Output the (X, Y) coordinate of the center of the cell containing the given text.  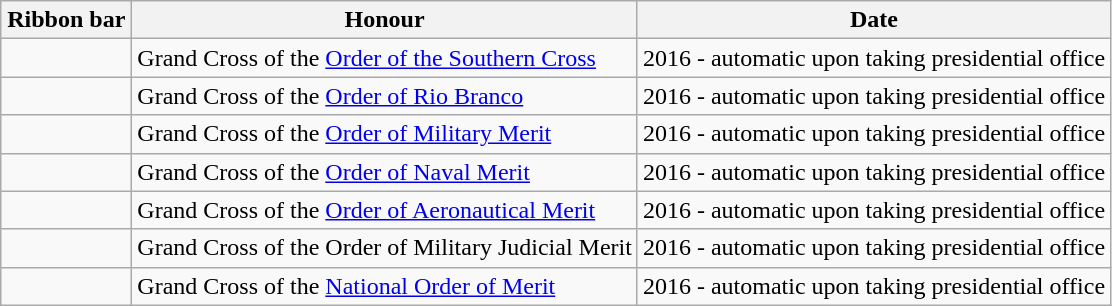
Grand Cross of the Order of Rio Branco (385, 96)
Grand Cross of the Order of Military Judicial Merit (385, 248)
Grand Cross of the Order of Military Merit (385, 134)
Date (874, 20)
Grand Cross of the Order of Naval Merit (385, 172)
Grand Cross of the Order of Aeronautical Merit (385, 210)
Grand Cross of the Order of the Southern Cross (385, 58)
Ribbon bar (66, 20)
Grand Cross of the National Order of Merit (385, 286)
Honour (385, 20)
